Detect which cell encompasses the target text, then output its (x, y) center coordinate. 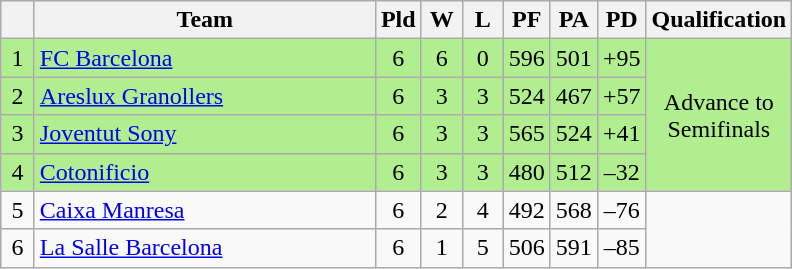
FC Barcelona (204, 58)
PF (526, 20)
568 (574, 210)
Qualification (719, 20)
506 (526, 248)
+95 (622, 58)
Cotonificio (204, 172)
480 (526, 172)
Areslux Granollers (204, 96)
596 (526, 58)
–76 (622, 210)
Team (204, 20)
La Salle Barcelona (204, 248)
PD (622, 20)
Pld (398, 20)
Caixa Manresa (204, 210)
–32 (622, 172)
W (442, 20)
–85 (622, 248)
L (482, 20)
591 (574, 248)
+57 (622, 96)
PA (574, 20)
0 (482, 58)
Joventut Sony (204, 134)
492 (526, 210)
+41 (622, 134)
512 (574, 172)
501 (574, 58)
565 (526, 134)
467 (574, 96)
Advance to Semifinals (719, 115)
